Output the [x, y] coordinate of the center of the cell containing the given text.  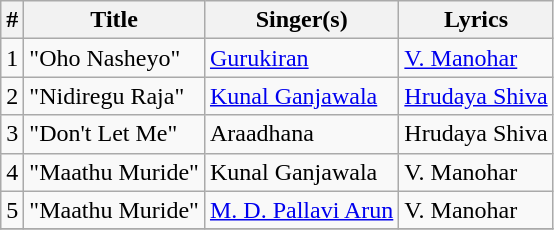
2 [12, 96]
Lyrics [476, 20]
# [12, 20]
"Nidiregu Raja" [114, 96]
Gurukiran [301, 58]
1 [12, 58]
"Oho Nasheyo" [114, 58]
5 [12, 210]
4 [12, 172]
Araadhana [301, 134]
Singer(s) [301, 20]
3 [12, 134]
M. D. Pallavi Arun [301, 210]
Title [114, 20]
"Don't Let Me" [114, 134]
